Capture the cell that displays the provided text and extract its (x, y) central coordinate. 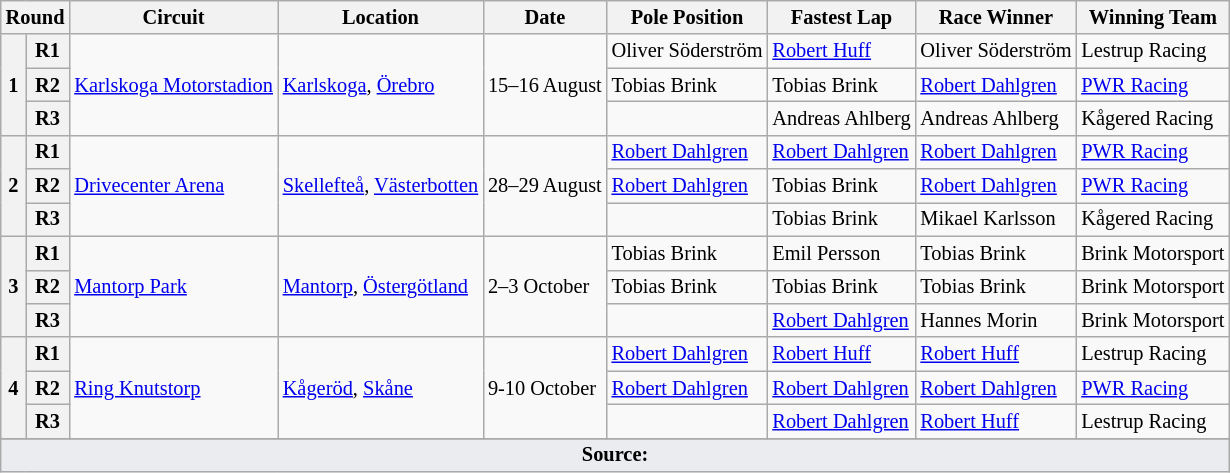
Mikael Karlsson (996, 219)
Mantorp Park (173, 286)
4 (14, 388)
Mantorp, Östergötland (380, 286)
Source: (616, 455)
Karlskoga Motorstadion (173, 84)
Drivecenter Arena (173, 186)
Date (545, 17)
Karlskoga, Örebro (380, 84)
Round (36, 17)
1 (14, 84)
Pole Position (688, 17)
28–29 August (545, 186)
Kågeröd, Skåne (380, 388)
2 (14, 186)
Emil Persson (841, 253)
2–3 October (545, 286)
Ring Knutstorp (173, 388)
9-10 October (545, 388)
Skellefteå, Västerbotten (380, 186)
Fastest Lap (841, 17)
Location (380, 17)
15–16 August (545, 84)
3 (14, 286)
Circuit (173, 17)
Hannes Morin (996, 320)
Winning Team (1152, 17)
Race Winner (996, 17)
